Scan for the cell matching the given text and deliver its (X, Y) coordinate at center. 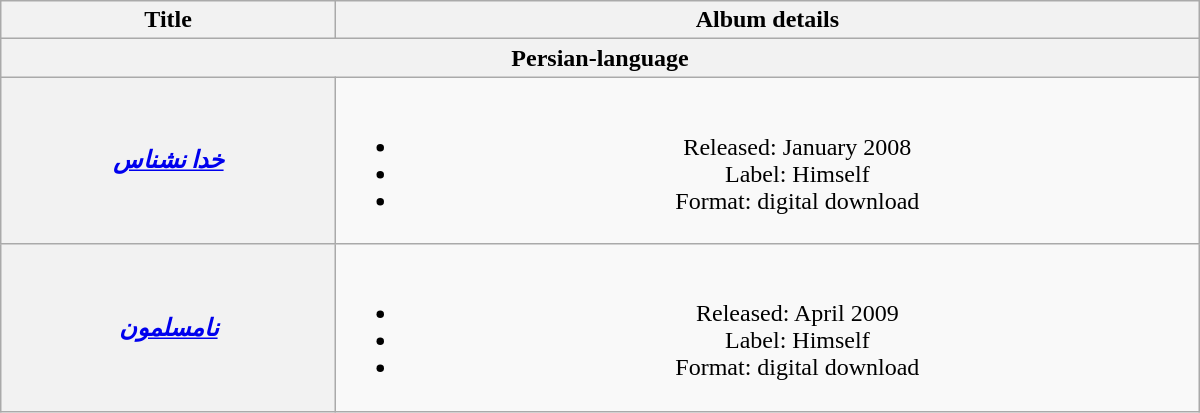
Released: April 2009Label: HimselfFormat: digital download (767, 328)
خدا نشناس (168, 160)
نامسلمون (168, 328)
Released: January 2008Label: HimselfFormat: digital download (767, 160)
Album details (767, 20)
Persian-language (600, 58)
Title (168, 20)
